Locate the cell with the specified text and output its [X, Y] center coordinate. 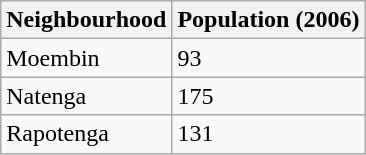
Natenga [86, 96]
131 [268, 134]
93 [268, 58]
Population (2006) [268, 20]
Neighbourhood [86, 20]
Moembin [86, 58]
175 [268, 96]
Rapotenga [86, 134]
